Scan for the cell matching the given text and deliver its [x, y] coordinate at center. 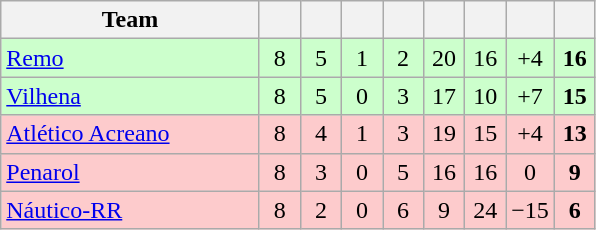
Team [130, 20]
17 [444, 96]
Atlético Acreano [130, 134]
Remo [130, 58]
4 [320, 134]
−15 [530, 210]
13 [574, 134]
20 [444, 58]
Penarol [130, 172]
Vilhena [130, 96]
+7 [530, 96]
19 [444, 134]
10 [486, 96]
Náutico-RR [130, 210]
24 [486, 210]
